Extract the (x, y) coordinate from the center of the cell holding the provided text.  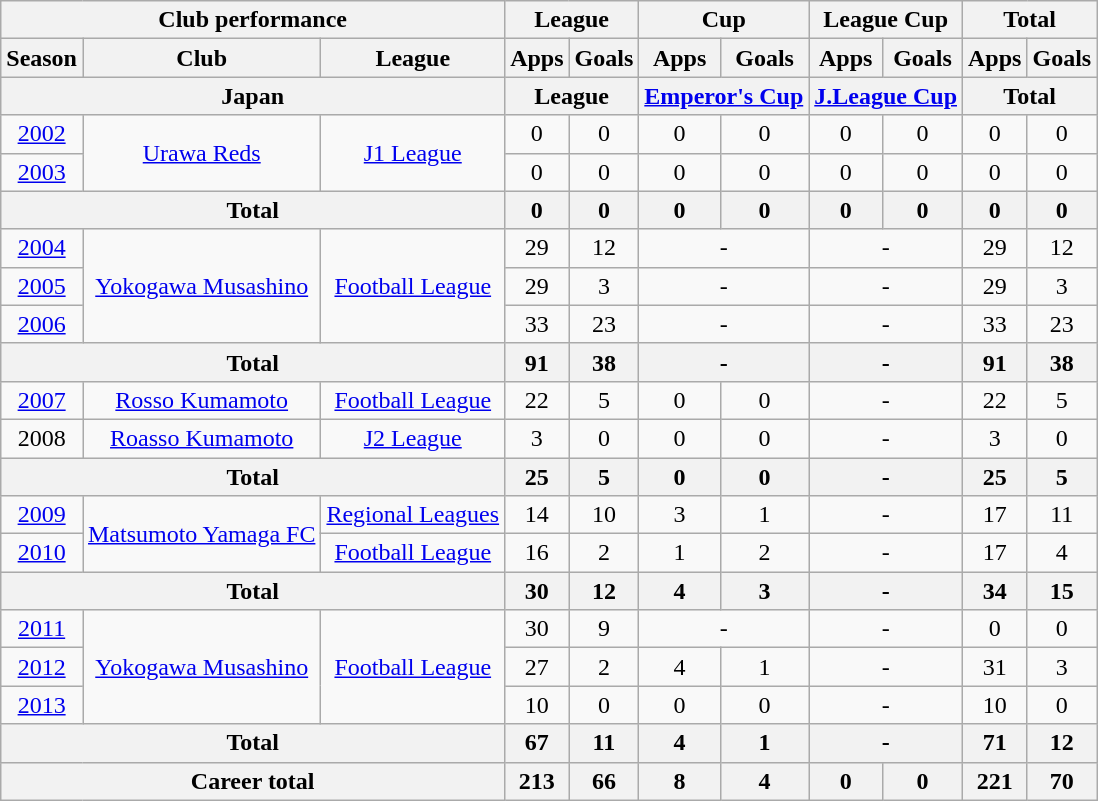
2003 (42, 172)
2006 (42, 324)
66 (604, 781)
67 (537, 743)
Regional Leagues (413, 515)
2009 (42, 515)
70 (1062, 781)
2002 (42, 134)
J2 League (413, 438)
Rosso Kumamoto (201, 400)
213 (537, 781)
34 (995, 591)
Club (201, 58)
2010 (42, 553)
2012 (42, 667)
2008 (42, 438)
Japan (253, 96)
Emperor's Cup (724, 96)
14 (537, 515)
16 (537, 553)
Career total (253, 781)
Roasso Kumamoto (201, 438)
27 (537, 667)
15 (1062, 591)
2011 (42, 629)
Cup (724, 20)
Club performance (253, 20)
League Cup (886, 20)
Matsumoto Yamaga FC (201, 534)
Urawa Reds (201, 153)
31 (995, 667)
71 (995, 743)
221 (995, 781)
2004 (42, 248)
2007 (42, 400)
J1 League (413, 153)
9 (604, 629)
Season (42, 58)
8 (680, 781)
2013 (42, 705)
J.League Cup (886, 96)
2005 (42, 286)
